Locate the cell with the specified text and output its (X, Y) center coordinate. 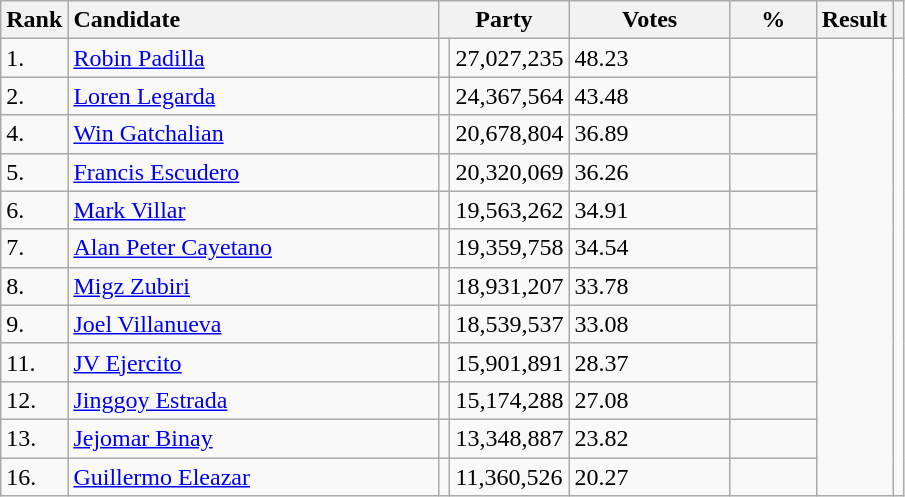
Candidate (254, 20)
20,320,069 (510, 172)
Alan Peter Cayetano (254, 248)
19,359,758 (510, 248)
27,027,235 (510, 58)
33.78 (650, 286)
Jinggoy Estrada (254, 400)
24,367,564 (510, 96)
18,931,207 (510, 286)
Francis Escudero (254, 172)
23.82 (650, 438)
Rank (34, 20)
Result (854, 20)
16. (34, 477)
Party (504, 20)
4. (34, 134)
5. (34, 172)
27.08 (650, 400)
7. (34, 248)
Win Gatchalian (254, 134)
13. (34, 438)
JV Ejercito (254, 362)
8. (34, 286)
Jejomar Binay (254, 438)
Migz Zubiri (254, 286)
Joel Villanueva (254, 324)
1. (34, 58)
9. (34, 324)
18,539,537 (510, 324)
15,174,288 (510, 400)
Loren Legarda (254, 96)
12. (34, 400)
36.89 (650, 134)
% (773, 20)
20.27 (650, 477)
33.08 (650, 324)
48.23 (650, 58)
Robin Padilla (254, 58)
Votes (650, 20)
11. (34, 362)
34.91 (650, 210)
28.37 (650, 362)
20,678,804 (510, 134)
Mark Villar (254, 210)
6. (34, 210)
2. (34, 96)
11,360,526 (510, 477)
15,901,891 (510, 362)
43.48 (650, 96)
34.54 (650, 248)
19,563,262 (510, 210)
36.26 (650, 172)
Guillermo Eleazar (254, 477)
13,348,887 (510, 438)
